For the text-containing cell, return its midpoint in [x, y] coordinate format. 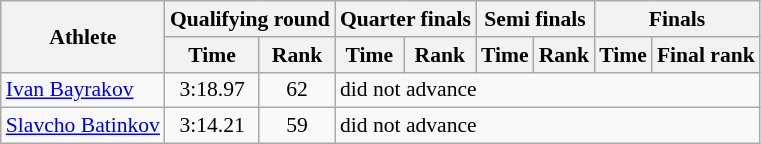
59 [297, 126]
Semi finals [535, 19]
3:18.97 [212, 90]
Ivan Bayrakov [83, 90]
Athlete [83, 36]
Quarter finals [406, 19]
Final rank [706, 55]
62 [297, 90]
3:14.21 [212, 126]
Slavcho Batinkov [83, 126]
Finals [677, 19]
Qualifying round [250, 19]
